Find where the given text appears and provide that cell's center as (x, y) coordinate. 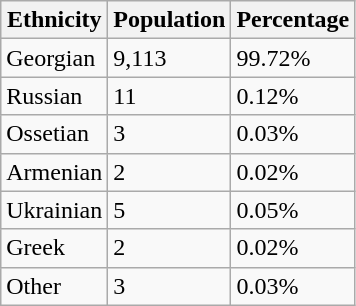
Population (170, 20)
Russian (54, 96)
9,113 (170, 58)
Ukrainian (54, 210)
99.72% (293, 58)
Ethnicity (54, 20)
Armenian (54, 172)
11 (170, 96)
Ossetian (54, 134)
0.12% (293, 96)
Percentage (293, 20)
Greek (54, 248)
0.05% (293, 210)
Georgian (54, 58)
5 (170, 210)
Other (54, 286)
